Find where the given text appears and provide that cell's center as (X, Y) coordinate. 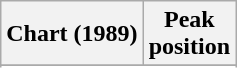
Chart (1989) (72, 34)
Peakposition (189, 34)
